Find where the given text appears and provide that cell's center as [X, Y] coordinate. 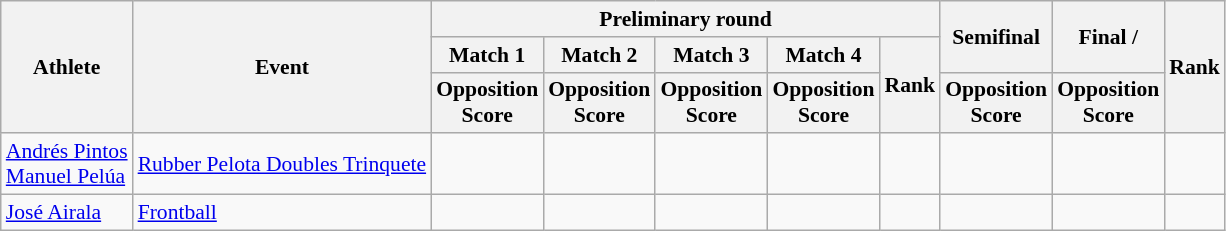
José Airala [67, 213]
Preliminary round [686, 19]
Match 3 [711, 55]
Semifinal [996, 36]
Event [282, 67]
Andrés PintosManuel Pelúa [67, 164]
Final / [1108, 36]
Athlete [67, 67]
Match 1 [487, 55]
Match 4 [823, 55]
Frontball [282, 213]
Match 2 [599, 55]
Rubber Pelota Doubles Trinquete [282, 164]
